Detect which cell encompasses the target text, then output its (X, Y) center coordinate. 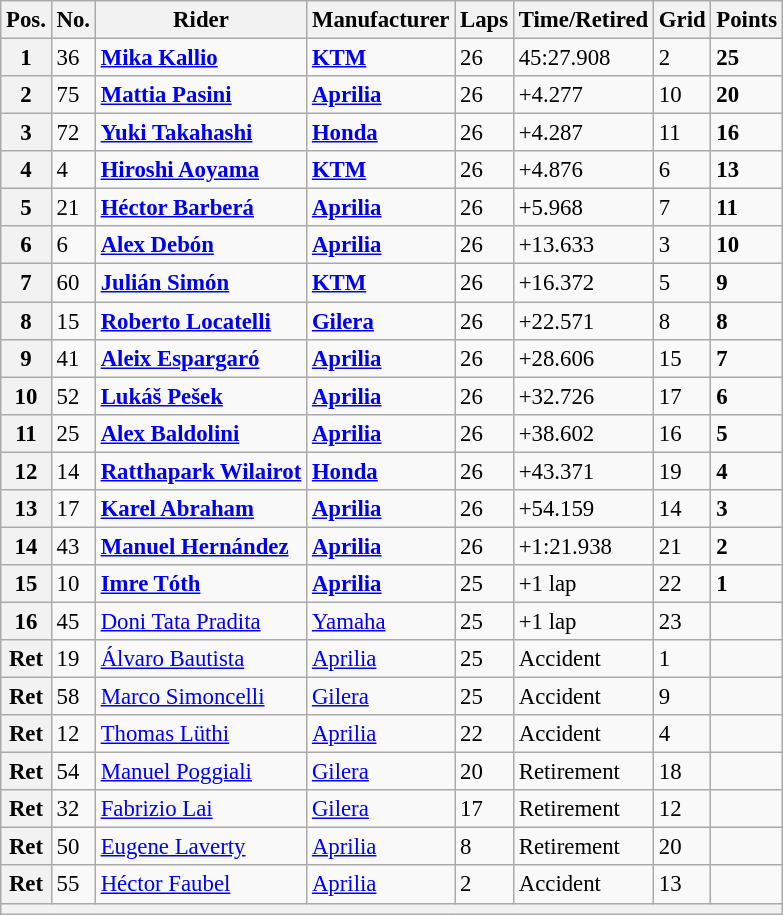
Rider (200, 20)
Thomas Lüthi (200, 734)
Yuki Takahashi (200, 133)
Aleix Espargaró (200, 358)
72 (73, 133)
+38.602 (583, 433)
Manuel Poggiali (200, 772)
Manufacturer (381, 20)
+5.968 (583, 208)
Laps (484, 20)
Ratthapark Wilairot (200, 471)
Manuel Hernández (200, 546)
+4.876 (583, 170)
Yamaha (381, 621)
Roberto Locatelli (200, 321)
Mattia Pasini (200, 95)
Mika Kallio (200, 58)
+22.571 (583, 321)
Pos. (26, 20)
+54.159 (583, 509)
+13.633 (583, 245)
36 (73, 58)
No. (73, 20)
+16.372 (583, 283)
Grid (682, 20)
+4.277 (583, 95)
Points (746, 20)
Héctor Faubel (200, 885)
Álvaro Bautista (200, 659)
+4.287 (583, 133)
32 (73, 809)
Héctor Barberá (200, 208)
18 (682, 772)
75 (73, 95)
Lukáš Pešek (200, 396)
54 (73, 772)
Karel Abraham (200, 509)
Julián Simón (200, 283)
45 (73, 621)
55 (73, 885)
43 (73, 546)
50 (73, 847)
+28.606 (583, 358)
Doni Tata Pradita (200, 621)
45:27.908 (583, 58)
Eugene Laverty (200, 847)
Fabrizio Lai (200, 809)
Alex Debón (200, 245)
60 (73, 283)
+1:21.938 (583, 546)
58 (73, 697)
+43.371 (583, 471)
Marco Simoncelli (200, 697)
Time/Retired (583, 20)
Imre Tóth (200, 584)
41 (73, 358)
+32.726 (583, 396)
23 (682, 621)
52 (73, 396)
Alex Baldolini (200, 433)
Hiroshi Aoyama (200, 170)
